Capture the cell that displays the provided text and extract its [x, y] central coordinate. 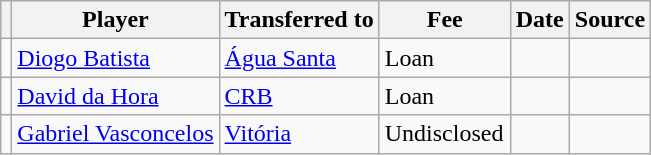
Date [540, 20]
Vitória [299, 134]
David da Hora [116, 96]
Fee [444, 20]
Source [610, 20]
Player [116, 20]
Undisclosed [444, 134]
CRB [299, 96]
Água Santa [299, 58]
Transferred to [299, 20]
Gabriel Vasconcelos [116, 134]
Diogo Batista [116, 58]
